Return [X, Y] of the center of cell containing provided text 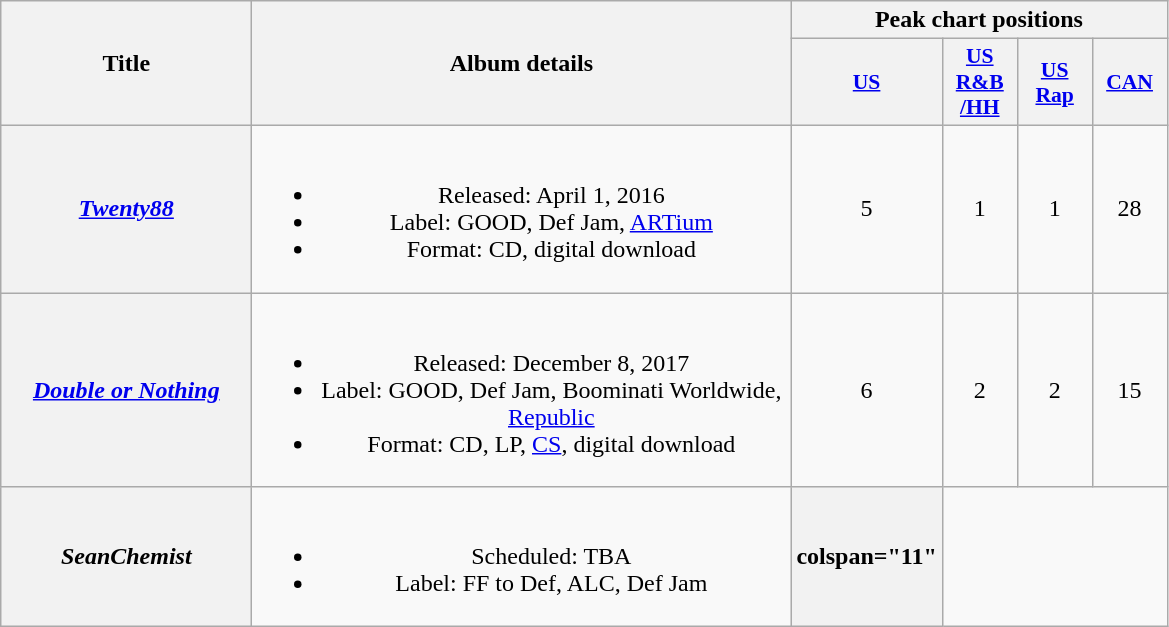
US [866, 82]
CAN [1130, 82]
Released: April 1, 2016Label: GOOD, Def Jam, ARTiumFormat: CD, digital download [522, 208]
SeanChemist [126, 557]
Released: December 8, 2017Label: GOOD, Def Jam, Boominati Worldwide, RepublicFormat: CD, LP, CS, digital download [522, 389]
Title [126, 64]
Album details [522, 64]
Double or Nothing [126, 389]
15 [1130, 389]
Scheduled: TBALabel: FF to Def, ALC, Def Jam [522, 557]
Twenty88 [126, 208]
Peak chart positions [979, 20]
colspan="11" [866, 557]
USRap [1054, 82]
28 [1130, 208]
USR&B/HH [980, 82]
5 [866, 208]
6 [866, 389]
